Output the (x, y) coordinate of the center of the cell containing the given text.  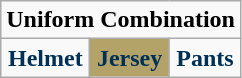
Uniform Combination (121, 20)
Jersey (130, 58)
Pants (204, 58)
Helmet (46, 58)
